Output the [x, y] coordinate of the center of the cell containing the given text.  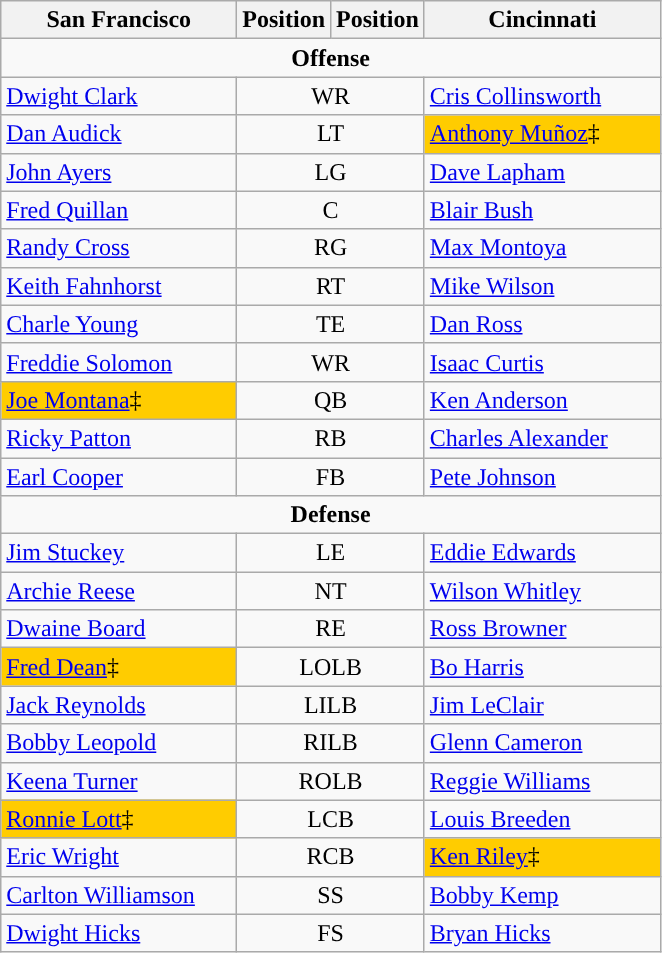
RCB [331, 857]
RB [331, 438]
Reggie Williams [542, 781]
RT [331, 286]
Dan Audick [119, 134]
SS [331, 895]
ROLB [331, 781]
Anthony Muñoz‡ [542, 134]
NT [331, 591]
Louis Breeden [542, 819]
Jim Stuckey [119, 553]
Glenn Cameron [542, 743]
LILB [331, 705]
Bryan Hicks [542, 933]
FS [331, 933]
Fred Quillan [119, 210]
Max Montoya [542, 248]
Ross Browner [542, 629]
Ricky Patton [119, 438]
Pete Johnson [542, 477]
Isaac Curtis [542, 362]
Ken Anderson [542, 400]
Dwaine Board [119, 629]
Defense [331, 515]
Charle Young [119, 324]
Mike Wilson [542, 286]
RE [331, 629]
Jack Reynolds [119, 705]
Joe Montana‡ [119, 400]
Jim LeClair [542, 705]
RILB [331, 743]
Dwight Hicks [119, 933]
Keena Turner [119, 781]
Dan Ross [542, 324]
RG [331, 248]
Cincinnati [542, 20]
LT [331, 134]
TE [331, 324]
Randy Cross [119, 248]
Earl Cooper [119, 477]
Fred Dean‡ [119, 667]
LE [331, 553]
LG [331, 172]
FB [331, 477]
Bobby Leopold [119, 743]
Bobby Kemp [542, 895]
QB [331, 400]
LOLB [331, 667]
Ronnie Lott‡ [119, 819]
Carlton Williamson [119, 895]
Eric Wright [119, 857]
Blair Bush [542, 210]
San Francisco [119, 20]
John Ayers [119, 172]
Archie Reese [119, 591]
Eddie Edwards [542, 553]
Dwight Clark [119, 96]
Dave Lapham [542, 172]
Ken Riley‡ [542, 857]
Offense [331, 58]
Wilson Whitley [542, 591]
LCB [331, 819]
C [331, 210]
Cris Collinsworth [542, 96]
Keith Fahnhorst [119, 286]
Bo Harris [542, 667]
Charles Alexander [542, 438]
Freddie Solomon [119, 362]
